Find where the given text appears and provide that cell's center as [X, Y] coordinate. 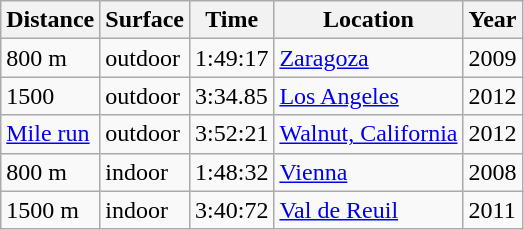
1500 m [50, 210]
2011 [492, 210]
Year [492, 20]
Distance [50, 20]
2008 [492, 172]
Time [232, 20]
1:48:32 [232, 172]
1:49:17 [232, 58]
1500 [50, 96]
3:40:72 [232, 210]
Walnut, California [368, 134]
Mile run [50, 134]
Val de Reuil [368, 210]
Location [368, 20]
Los Angeles [368, 96]
Surface [145, 20]
2009 [492, 58]
3:34.85 [232, 96]
Vienna [368, 172]
3:52:21 [232, 134]
Zaragoza [368, 58]
